Output the [X, Y] coordinate of the center of the cell containing the given text.  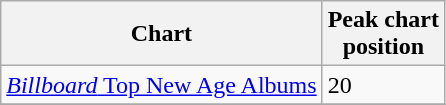
Billboard Top New Age Albums [162, 85]
Peak chartposition [383, 34]
Chart [162, 34]
20 [383, 85]
